Search for the cell housing the specified text and yield its [x, y] center coordinate. 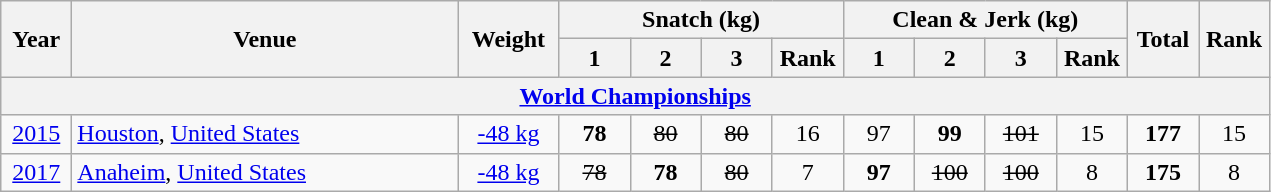
101 [1020, 134]
16 [808, 134]
2017 [36, 172]
Year [36, 39]
2015 [36, 134]
7 [808, 172]
Clean & Jerk (kg) [985, 20]
175 [1162, 172]
Snatch (kg) [701, 20]
177 [1162, 134]
World Championships [636, 96]
Weight [508, 39]
Anaheim, United States [265, 172]
Total [1162, 39]
99 [950, 134]
Venue [265, 39]
Houston, United States [265, 134]
